Scan for the cell matching the given text and deliver its (X, Y) coordinate at center. 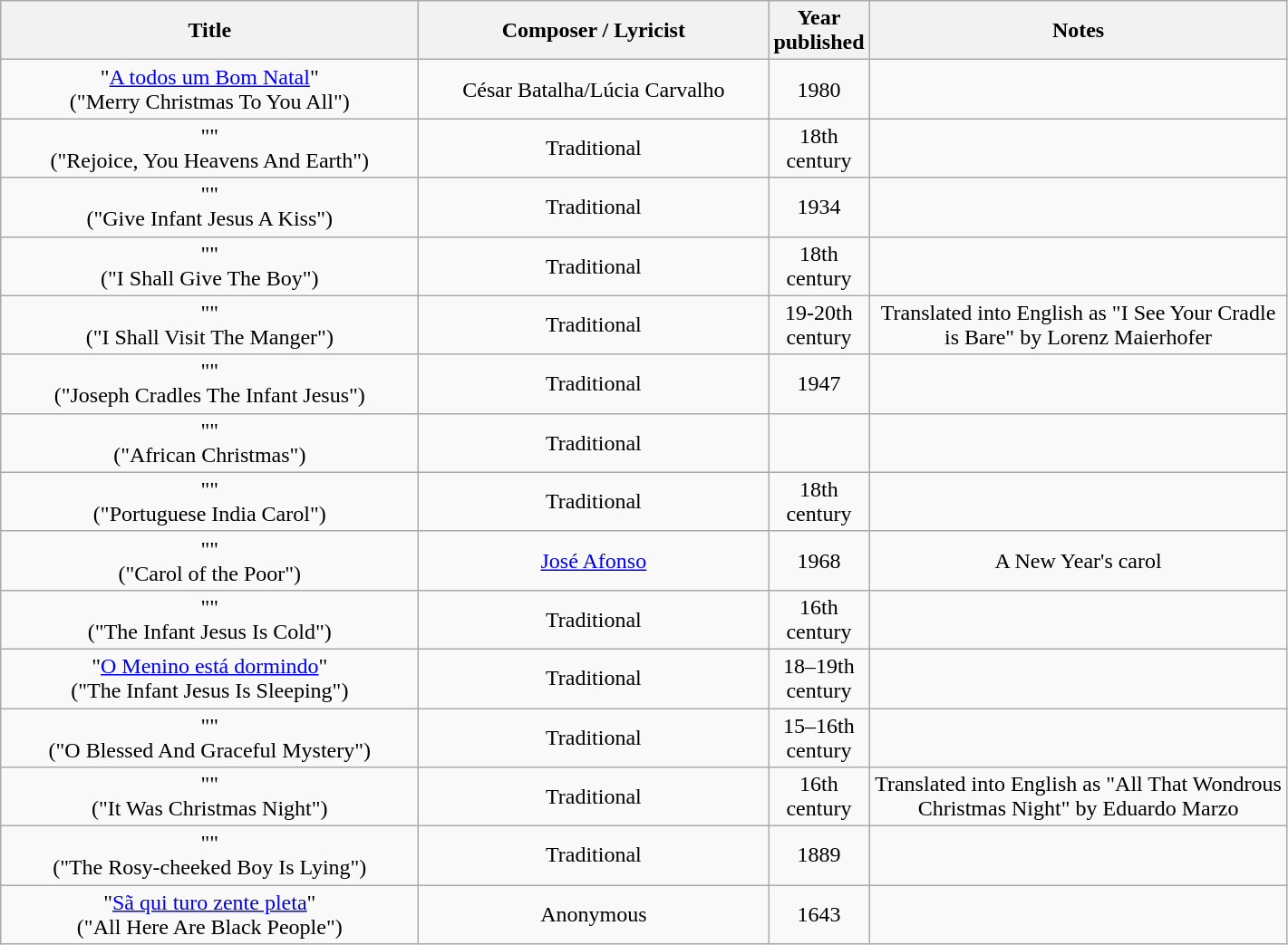
A New Year's carol (1079, 560)
""("The Infant Jesus Is Cold") (210, 620)
"O Menino está dormindo"("The Infant Jesus Is Sleeping") (210, 678)
Title (210, 31)
""("Give Infant Jesus A Kiss") (210, 207)
""("I Shall Visit The Manger") (210, 324)
Translated into English as "I See Your Cradle is Bare" by Lorenz Maierhofer (1079, 324)
""("Rejoice, You Heavens And Earth") (210, 149)
""("The Rosy-cheeked Boy Is Lying") (210, 855)
"Sã qui turo zente pleta"("All Here Are Black People") (210, 915)
1934 (819, 207)
""("O Blessed And Graceful Mystery") (210, 738)
""("African Christmas") (210, 442)
1947 (819, 384)
18–19th century (819, 678)
""("Portuguese India Carol") (210, 502)
1980 (819, 89)
"A todos um Bom Natal"("Merry Christmas To You All") (210, 89)
1889 (819, 855)
Translated into English as "All That Wondrous Christmas Night" by Eduardo Marzo (1079, 797)
""("Carol of the Poor") (210, 560)
19-20th century (819, 324)
""("It Was Christmas Night") (210, 797)
1643 (819, 915)
José Afonso (594, 560)
""("I Shall Give The Boy") (210, 266)
""("Joseph Cradles The Infant Jesus") (210, 384)
Anonymous (594, 915)
César Batalha/Lúcia Carvalho (594, 89)
Notes (1079, 31)
15–16th century (819, 738)
Composer / Lyricist (594, 31)
1968 (819, 560)
Year published (819, 31)
